Capture the cell that displays the provided text and extract its [x, y] central coordinate. 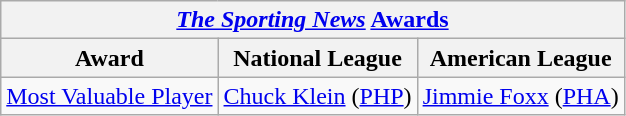
Award [110, 58]
Most Valuable Player [110, 96]
National League [318, 58]
American League [520, 58]
Chuck Klein (PHP) [318, 96]
Jimmie Foxx (PHA) [520, 96]
The Sporting News Awards [312, 20]
